Find where the given text appears and provide that cell's center as (X, Y) coordinate. 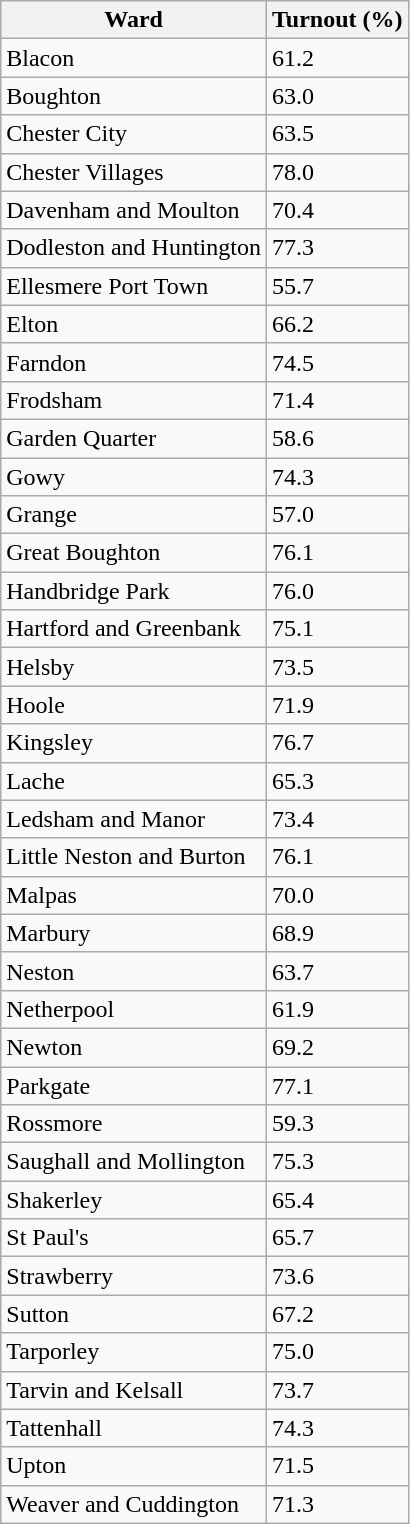
Netherpool (134, 1009)
Lache (134, 781)
Grange (134, 515)
73.5 (337, 667)
Turnout (%) (337, 20)
71.4 (337, 400)
Little Neston and Burton (134, 857)
70.4 (337, 210)
61.2 (337, 58)
Ellesmere Port Town (134, 286)
Newton (134, 1047)
Marbury (134, 933)
69.2 (337, 1047)
St Paul's (134, 1238)
Shakerley (134, 1200)
Dodleston and Huntington (134, 248)
Blacon (134, 58)
75.1 (337, 629)
73.4 (337, 819)
Sutton (134, 1314)
Upton (134, 1466)
75.0 (337, 1352)
65.4 (337, 1200)
73.7 (337, 1390)
71.3 (337, 1504)
Garden Quarter (134, 438)
Kingsley (134, 743)
Tarporley (134, 1352)
Great Boughton (134, 553)
70.0 (337, 895)
Ward (134, 20)
61.9 (337, 1009)
Chester Villages (134, 172)
Strawberry (134, 1276)
Parkgate (134, 1085)
Ledsham and Manor (134, 819)
Neston (134, 971)
77.1 (337, 1085)
78.0 (337, 172)
66.2 (337, 324)
59.3 (337, 1124)
75.3 (337, 1162)
Tattenhall (134, 1428)
63.5 (337, 134)
Handbridge Park (134, 591)
Farndon (134, 362)
Elton (134, 324)
65.3 (337, 781)
Davenham and Moulton (134, 210)
67.2 (337, 1314)
74.5 (337, 362)
71.9 (337, 705)
Weaver and Cuddington (134, 1504)
Saughall and Mollington (134, 1162)
Boughton (134, 96)
Malpas (134, 895)
57.0 (337, 515)
Chester City (134, 134)
58.6 (337, 438)
Frodsham (134, 400)
Tarvin and Kelsall (134, 1390)
71.5 (337, 1466)
77.3 (337, 248)
76.7 (337, 743)
65.7 (337, 1238)
Hartford and Greenbank (134, 629)
68.9 (337, 933)
55.7 (337, 286)
Rossmore (134, 1124)
Helsby (134, 667)
63.7 (337, 971)
76.0 (337, 591)
73.6 (337, 1276)
Gowy (134, 477)
Hoole (134, 705)
63.0 (337, 96)
